Find where the given text appears and provide that cell's center as [X, Y] coordinate. 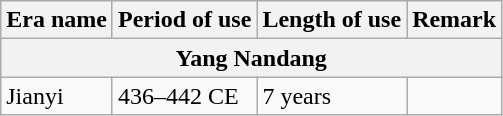
436–442 CE [184, 96]
Jianyi [57, 96]
Period of use [184, 20]
7 years [332, 96]
Yang Nandang [252, 58]
Era name [57, 20]
Remark [454, 20]
Length of use [332, 20]
